Extract the [x, y] coordinate from the center of the cell holding the provided text.  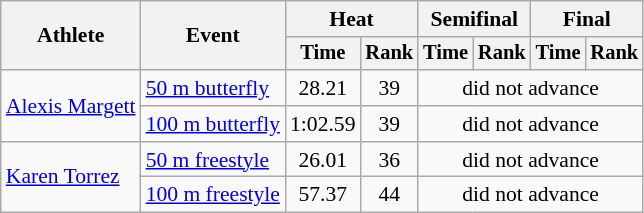
Final [587, 19]
50 m butterfly [213, 88]
26.01 [322, 160]
50 m freestyle [213, 160]
57.37 [322, 195]
Event [213, 36]
36 [389, 160]
1:02.59 [322, 124]
100 m freestyle [213, 195]
Karen Torrez [71, 178]
Semifinal [474, 19]
100 m butterfly [213, 124]
28.21 [322, 88]
Heat [352, 19]
Alexis Margett [71, 106]
44 [389, 195]
Athlete [71, 36]
